Locate the cell with the specified text and output its [x, y] center coordinate. 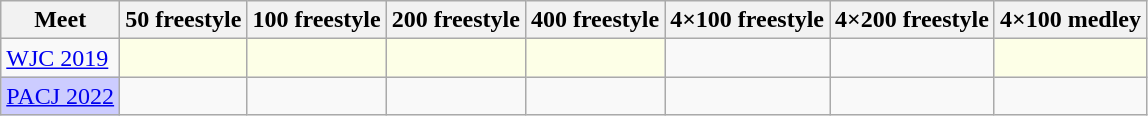
Meet [60, 20]
PACJ 2022 [60, 96]
4×200 freestyle [912, 20]
4×100 medley [1070, 20]
WJC 2019 [60, 58]
100 freestyle [316, 20]
4×100 freestyle [748, 20]
50 freestyle [184, 20]
400 freestyle [594, 20]
200 freestyle [456, 20]
